Capture the cell that displays the provided text and extract its (x, y) central coordinate. 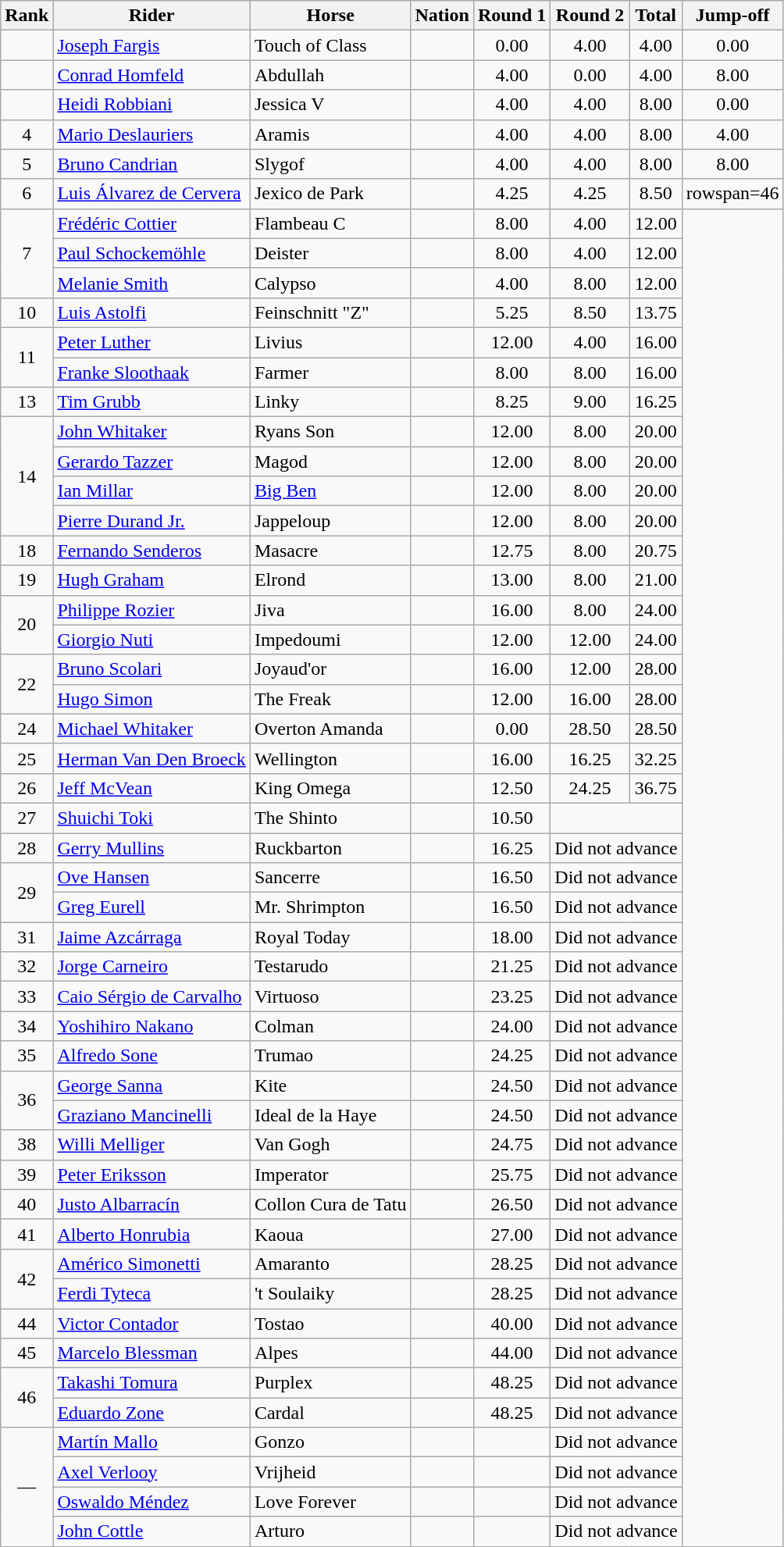
Imperator (330, 1175)
24.75 (511, 1145)
Livius (330, 342)
44 (27, 1324)
Justo Albarracín (151, 1204)
33 (27, 996)
Ferdi Tyteca (151, 1293)
39 (27, 1175)
rowspan=46 (732, 194)
Alpes (330, 1353)
Américo Simonetti (151, 1264)
Abdullah (330, 75)
Virtuoso (330, 996)
12.75 (511, 551)
Pierre Durand Jr. (151, 521)
Colman (330, 1026)
4 (27, 134)
Yoshihiro Nakano (151, 1026)
Luis Álvarez de Cervera (151, 194)
Trumao (330, 1056)
13 (27, 402)
Vrijheid (330, 1472)
Gerardo Tazzer (151, 462)
Ove Hansen (151, 878)
Alfredo Sone (151, 1056)
Graziano Mancinelli (151, 1115)
Franke Sloothaak (151, 372)
20.75 (656, 551)
Ruckbarton (330, 847)
Feinschnitt "Z" (330, 312)
Philippe Rozier (151, 610)
Hugo Simon (151, 699)
7 (27, 253)
Jaime Azcárraga (151, 937)
Giorgio Nuti (151, 640)
Marcelo Blessman (151, 1353)
Joyaud'or (330, 669)
10 (27, 312)
John Whitaker (151, 432)
25.75 (511, 1175)
36.75 (656, 788)
27 (27, 818)
Total (656, 16)
Peter Luther (151, 342)
35 (27, 1056)
Jump-off (732, 16)
Axel Verlooy (151, 1472)
Magod (330, 462)
Tostao (330, 1324)
41 (27, 1234)
25 (27, 758)
8.25 (511, 402)
Eduardo Zone (151, 1413)
Gonzo (330, 1442)
40 (27, 1204)
Alberto Honrubia (151, 1234)
Ian Millar (151, 491)
5 (27, 164)
Gerry Mullins (151, 847)
Round 1 (511, 16)
Greg Eurell (151, 907)
Jessica V (330, 105)
Love Forever (330, 1502)
Jorge Carneiro (151, 967)
Mr. Shrimpton (330, 907)
Mario Deslauriers (151, 134)
Luis Astolfi (151, 312)
11 (27, 357)
Royal Today (330, 937)
Rider (151, 16)
't Soulaiky (330, 1293)
Horse (330, 16)
Caio Sérgio de Carvalho (151, 996)
20 (27, 625)
Paul Schockemöhle (151, 253)
Joseph Fargis (151, 45)
Elrond (330, 580)
38 (27, 1145)
14 (27, 476)
9.00 (590, 402)
22 (27, 684)
Jexico de Park (330, 194)
Takashi Tomura (151, 1383)
Frédéric Cottier (151, 223)
Heidi Robbiani (151, 105)
42 (27, 1278)
34 (27, 1026)
Farmer (330, 372)
— (27, 1487)
Overton Amanda (330, 729)
Cardal (330, 1413)
Ryans Son (330, 432)
Rank (27, 16)
19 (27, 580)
21.00 (656, 580)
12.50 (511, 788)
Bruno Scolari (151, 669)
John Cottle (151, 1531)
45 (27, 1353)
24 (27, 729)
26 (27, 788)
Big Ben (330, 491)
31 (27, 937)
Round 2 (590, 16)
Jiva (330, 610)
Touch of Class (330, 45)
32 (27, 967)
Jeff McVean (151, 788)
13.75 (656, 312)
Arturo (330, 1531)
10.50 (511, 818)
18.00 (511, 937)
Kaoua (330, 1234)
Bruno Candrian (151, 164)
Hugh Graham (151, 580)
Kite (330, 1085)
28 (27, 847)
Shuichi Toki (151, 818)
5.25 (511, 312)
46 (27, 1398)
Calypso (330, 283)
Melanie Smith (151, 283)
Willi Melliger (151, 1145)
13.00 (511, 580)
Nation (442, 16)
Sancerre (330, 878)
29 (27, 893)
Impedoumi (330, 640)
Linky (330, 402)
36 (27, 1100)
23.25 (511, 996)
Collon Cura de Tatu (330, 1204)
Fernando Senderos (151, 551)
6 (27, 194)
Jappeloup (330, 521)
18 (27, 551)
Martín Mallo (151, 1442)
Conrad Homfeld (151, 75)
32.25 (656, 758)
Tim Grubb (151, 402)
Michael Whitaker (151, 729)
Slygof (330, 164)
Oswaldo Méndez (151, 1502)
Masacre (330, 551)
Herman Van Den Broeck (151, 758)
44.00 (511, 1353)
Deister (330, 253)
Amaranto (330, 1264)
27.00 (511, 1234)
21.25 (511, 967)
26.50 (511, 1204)
King Omega (330, 788)
Wellington (330, 758)
Flambeau C (330, 223)
Ideal de la Haye (330, 1115)
George Sanna (151, 1085)
Purplex (330, 1383)
The Freak (330, 699)
Peter Eriksson (151, 1175)
40.00 (511, 1324)
The Shinto (330, 818)
Aramis (330, 134)
Testarudo (330, 967)
Van Gogh (330, 1145)
Victor Contador (151, 1324)
